Scan for the cell matching the given text and deliver its [X, Y] coordinate at center. 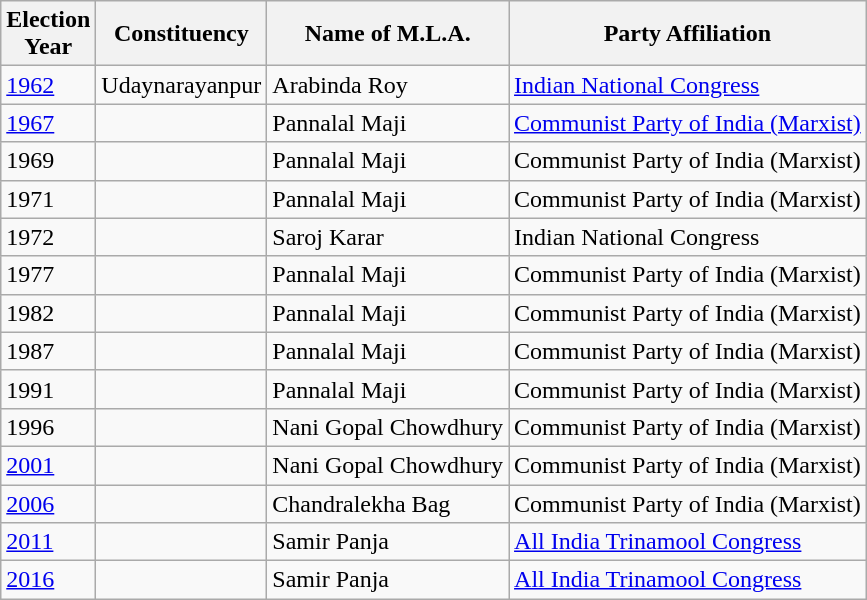
1977 [48, 275]
1967 [48, 123]
1991 [48, 389]
1969 [48, 161]
1982 [48, 313]
Arabinda Roy [388, 85]
2006 [48, 503]
Name of M.L.A. [388, 34]
1987 [48, 351]
1962 [48, 85]
Election Year [48, 34]
1971 [48, 199]
2001 [48, 465]
1972 [48, 237]
2016 [48, 580]
Party Affiliation [688, 34]
Udaynarayanpur [182, 85]
Constituency [182, 34]
1996 [48, 427]
Saroj Karar [388, 237]
Chandralekha Bag [388, 503]
2011 [48, 542]
